Output the [X, Y] coordinate of the center of the cell containing the given text.  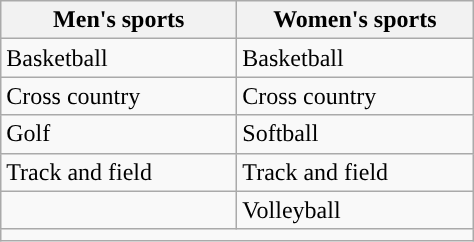
Softball [355, 134]
Men's sports [119, 20]
Golf [119, 134]
Volleyball [355, 210]
Women's sports [355, 20]
